Return [x, y] of the center of cell containing provided text 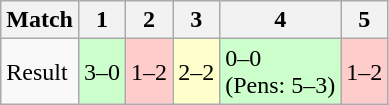
2–2 [196, 72]
1 [102, 20]
Match [40, 20]
4 [280, 20]
2 [150, 20]
0–0(Pens: 5–3) [280, 72]
Result [40, 72]
3–0 [102, 72]
5 [364, 20]
3 [196, 20]
